Extract the [X, Y] coordinate from the center of the cell holding the provided text.  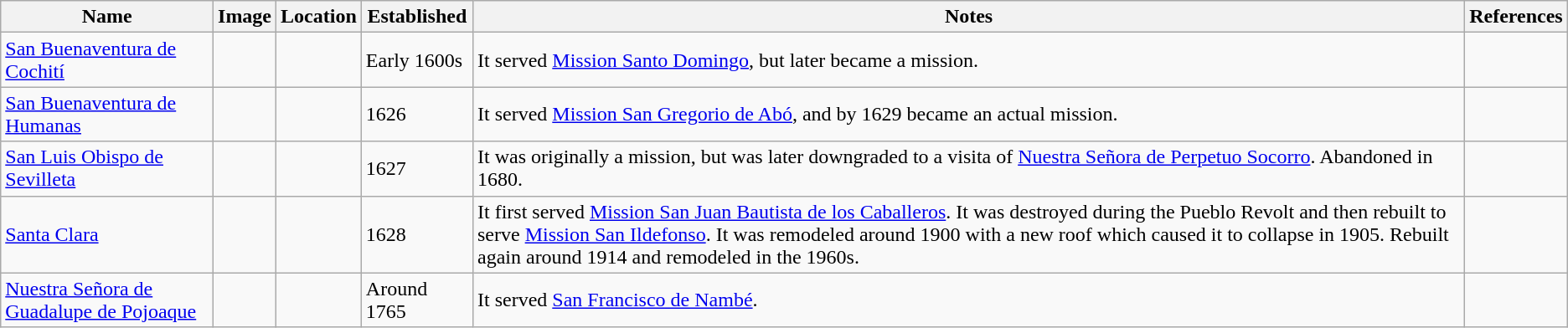
Location [319, 17]
San Luis Obispo de Sevilleta [107, 169]
San Buenaventura de Cochití [107, 60]
It served Mission Santo Domingo, but later became a mission. [968, 60]
Nuestra Señora de Guadalupe de Pojoaque [107, 300]
1626 [417, 114]
1628 [417, 234]
It served Mission San Gregorio de Abó, and by 1629 became an actual mission. [968, 114]
It served San Francisco de Nambé. [968, 300]
Image [245, 17]
Notes [968, 17]
San Buenaventura de Humanas [107, 114]
Early 1600s [417, 60]
Around 1765 [417, 300]
1627 [417, 169]
References [1516, 17]
Name [107, 17]
It was originally a mission, but was later downgraded to a visita of Nuestra Señora de Perpetuo Socorro. Abandoned in 1680. [968, 169]
Santa Clara [107, 234]
Established [417, 17]
